Determine the [x, y] coordinate at the center of the cell enclosing the given text.  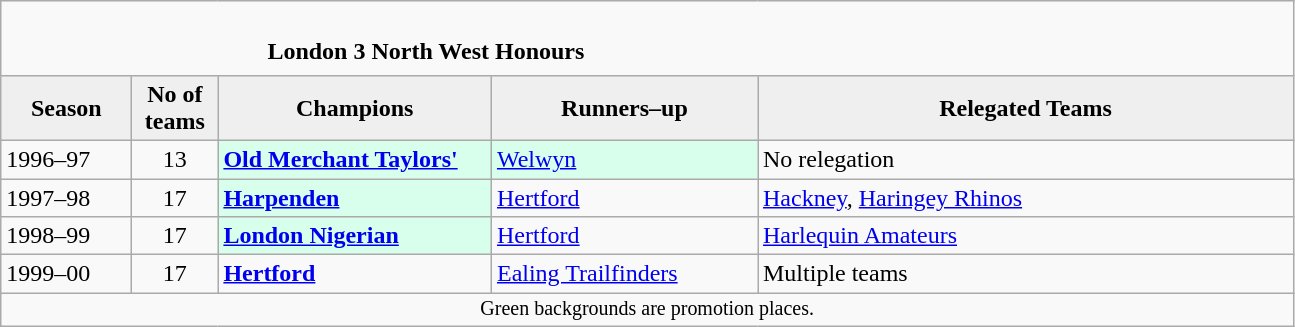
Old Merchant Taylors' [355, 159]
Welwyn [624, 159]
London Nigerian [355, 236]
Harlequin Amateurs [1026, 236]
No relegation [1026, 159]
Season [66, 108]
Relegated Teams [1026, 108]
1998–99 [66, 236]
13 [175, 159]
1996–97 [66, 159]
Runners–up [624, 108]
Hackney, Haringey Rhinos [1026, 197]
Multiple teams [1026, 274]
1999–00 [66, 274]
Harpenden [355, 197]
No of teams [175, 108]
1997–98 [66, 197]
Champions [355, 108]
Ealing Trailfinders [624, 274]
Green backgrounds are promotion places. [648, 310]
